From the cell containing the given text, extract its center point as (x, y) coordinate. 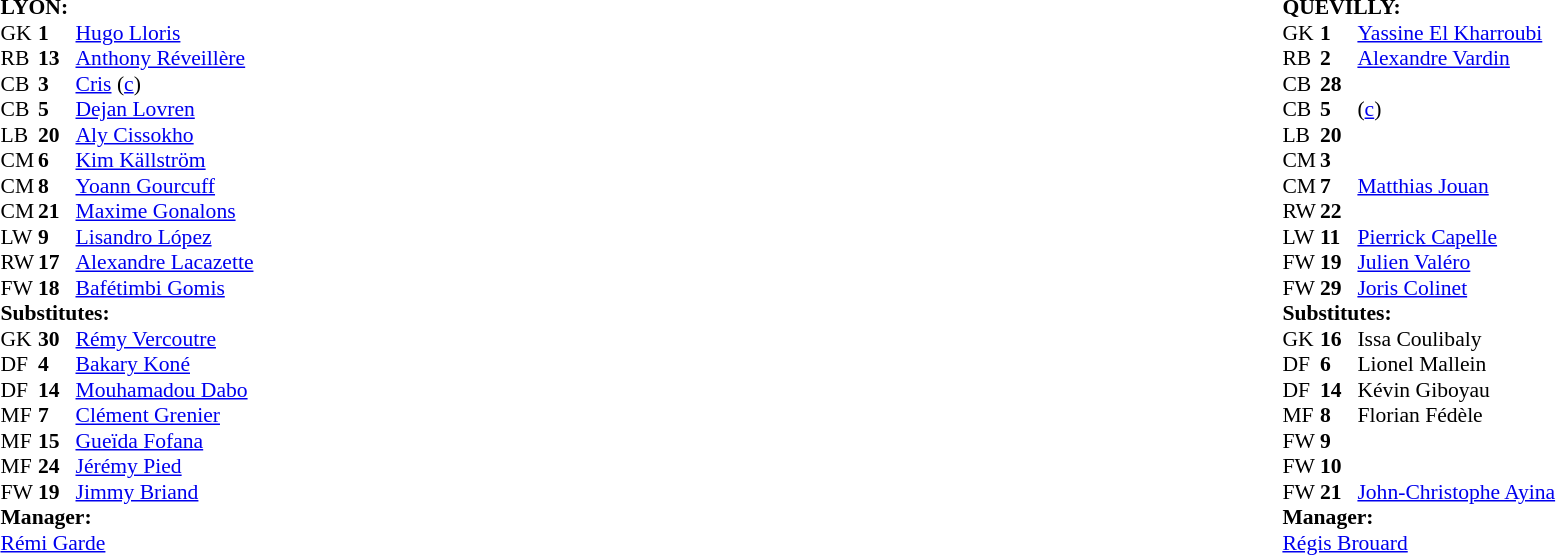
Kévin Giboyau (1456, 390)
11 (1339, 237)
Yoann Gourcuff (165, 186)
John-Christophe Ayina (1456, 492)
4 (57, 365)
Mouhamadou Dabo (165, 390)
Jimmy Briand (165, 492)
Alexandre Vardin (1456, 59)
Bakary Koné (165, 365)
29 (1339, 288)
22 (1339, 211)
Kim Källström (165, 161)
2 (1339, 59)
Cris (c) (165, 84)
16 (1339, 339)
Alexandre Lacazette (165, 263)
Dejan Lovren (165, 109)
Pierrick Capelle (1456, 237)
Clément Grenier (165, 415)
Matthias Jouan (1456, 186)
Maxime Gonalons (165, 211)
Yassine El Kharroubi (1456, 33)
10 (1339, 467)
24 (57, 467)
30 (57, 339)
Gueïda Fofana (165, 441)
18 (57, 288)
Bafétimbi Gomis (165, 288)
Aly Cissokho (165, 135)
Florian Fédèle (1456, 415)
Julien Valéro (1456, 263)
28 (1339, 84)
Hugo Lloris (165, 33)
Lionel Mallein (1456, 365)
Jérémy Pied (165, 467)
Anthony Réveillère (165, 59)
13 (57, 59)
Joris Colinet (1456, 288)
Rémy Vercoutre (165, 339)
(c) (1456, 109)
17 (57, 263)
Issa Coulibaly (1456, 339)
15 (57, 441)
Lisandro López (165, 237)
